Detect which cell encompasses the target text, then output its (X, Y) center coordinate. 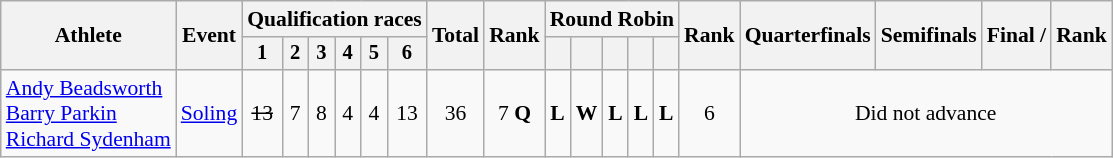
3 (321, 54)
Semifinals (929, 36)
Quarterfinals (808, 36)
Round Robin (612, 19)
5 (374, 54)
Athlete (88, 36)
Final / (1017, 36)
2 (295, 54)
Qualification races (334, 19)
W (586, 114)
7 (295, 114)
1 (262, 54)
7 Q (514, 114)
8 (321, 114)
36 (456, 114)
Did not advance (926, 114)
Soling (210, 114)
Andy BeadsworthBarry ParkinRichard Sydenham (88, 114)
Total (456, 36)
Event (210, 36)
